From the cell containing the given text, extract its center point as (X, Y) coordinate. 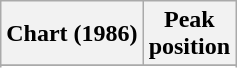
Chart (1986) (72, 34)
Peakposition (189, 34)
